Scan for the cell matching the given text and deliver its (x, y) coordinate at center. 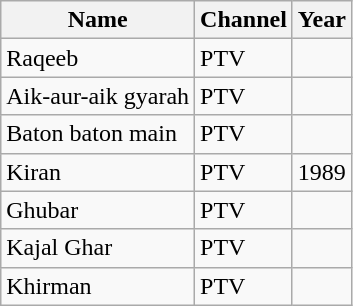
Year (322, 20)
Kajal Ghar (98, 248)
Name (98, 20)
Baton baton main (98, 134)
Ghubar (98, 210)
1989 (322, 172)
Khirman (98, 286)
Kiran (98, 172)
Raqeeb (98, 58)
Aik-aur-aik gyarah (98, 96)
Channel (244, 20)
